Extract the [x, y] coordinate from the center of the cell holding the provided text.  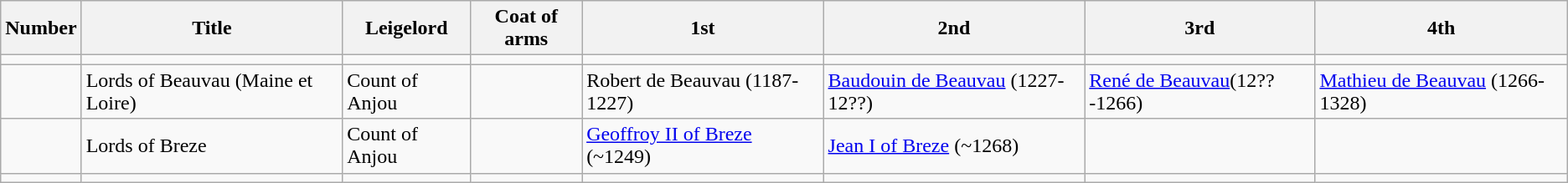
René de Beauvau(12??-1266) [1199, 92]
Mathieu de Beauvau (1266-1328) [1441, 92]
Jean I of Breze (~1268) [954, 145]
Title [212, 28]
Baudouin de Beauvau (1227-12??) [954, 92]
Leigelord [407, 28]
Lords of Breze [212, 145]
Number [41, 28]
Lords of Beauvau (Maine et Loire) [212, 92]
Robert de Beauvau (1187-1227) [703, 92]
2nd [954, 28]
1st [703, 28]
Coat of arms [526, 28]
3rd [1199, 28]
4th [1441, 28]
Geoffroy II of Breze (~1249) [703, 145]
